Return the [x, y] coordinate for the center point of the cell that contains the specified text.  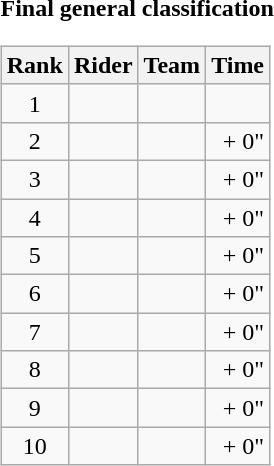
Rank [34, 65]
7 [34, 332]
Team [172, 65]
Time [238, 65]
2 [34, 141]
Rider [103, 65]
4 [34, 217]
9 [34, 408]
5 [34, 256]
6 [34, 294]
3 [34, 179]
1 [34, 103]
8 [34, 370]
10 [34, 446]
